Search for the cell housing the specified text and yield its (x, y) center coordinate. 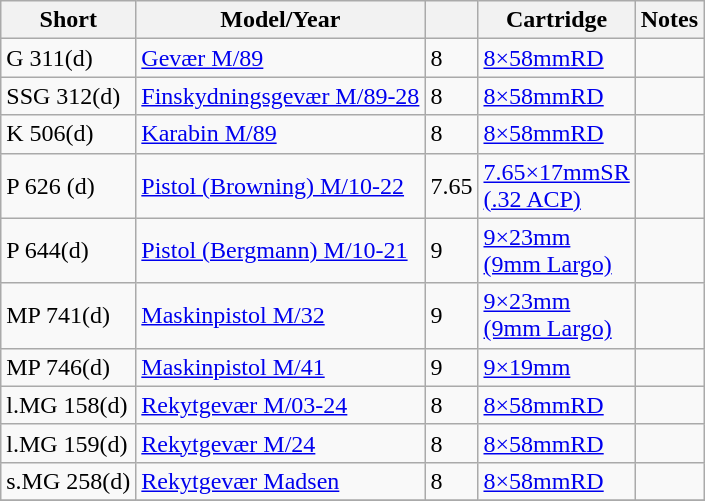
Rekytgevær M/03-24 (280, 405)
P 626 (d) (68, 186)
Notes (669, 20)
Pistol (Bergmann) M/10-21 (280, 250)
s.MG 258(d) (68, 481)
Cartridge (556, 20)
SSG 312(d) (68, 96)
G 311(d) (68, 58)
Rekytgevær Madsen (280, 481)
7.65 (452, 186)
7.65×17mmSR(.32 ACP) (556, 186)
Rekytgevær M/24 (280, 443)
Model/Year (280, 20)
MP 746(d) (68, 367)
Finskydningsgevær M/89-28 (280, 96)
K 506(d) (68, 134)
P 644(d) (68, 250)
Maskinpistol M/41 (280, 367)
Karabin M/89 (280, 134)
l.MG 159(d) (68, 443)
9×19mm (556, 367)
Pistol (Browning) M/10-22 (280, 186)
l.MG 158(d) (68, 405)
Gevær M/89 (280, 58)
MP 741(d) (68, 316)
Short (68, 20)
Maskinpistol M/32 (280, 316)
